Detect which cell encompasses the target text, then output its [X, Y] center coordinate. 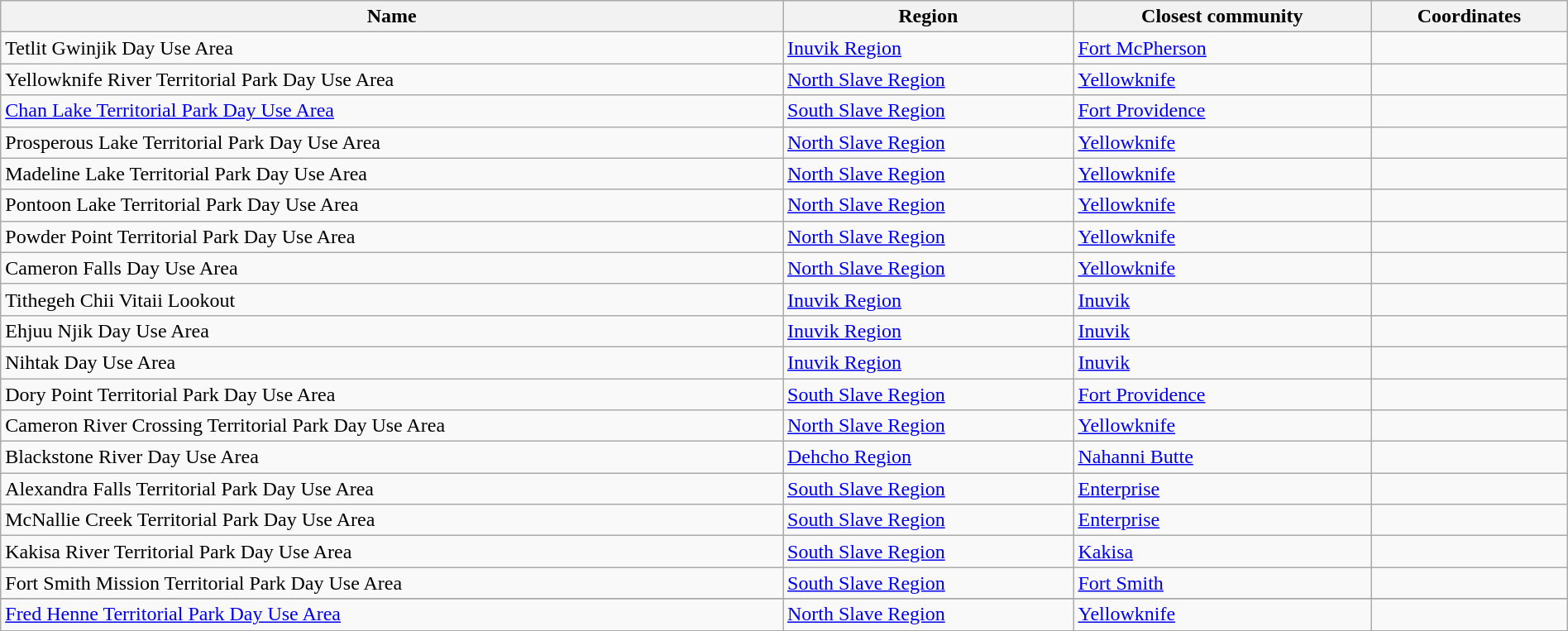
Tithegeh Chii Vitaii Lookout [392, 299]
McNallie Creek Territorial Park Day Use Area [392, 520]
Yellowknife River Territorial Park Day Use Area [392, 79]
Fort Smith Mission Territorial Park Day Use Area [392, 583]
Cameron Falls Day Use Area [392, 268]
Nihtak Day Use Area [392, 362]
Tetlit Gwinjik Day Use Area [392, 48]
Region [928, 17]
Powder Point Territorial Park Day Use Area [392, 237]
Chan Lake Territorial Park Day Use Area [392, 111]
Coordinates [1470, 17]
Name [392, 17]
Pontoon Lake Territorial Park Day Use Area [392, 205]
Closest community [1222, 17]
Ehjuu Njik Day Use Area [392, 331]
Alexandra Falls Territorial Park Day Use Area [392, 489]
Prosperous Lake Territorial Park Day Use Area [392, 142]
Nahanni Butte [1222, 457]
Madeline Lake Territorial Park Day Use Area [392, 174]
Kakisa [1222, 552]
Cameron River Crossing Territorial Park Day Use Area [392, 426]
Fort McPherson [1222, 48]
Blackstone River Day Use Area [392, 457]
Fort Smith [1222, 583]
Fred Henne Territorial Park Day Use Area [392, 614]
Dehcho Region [928, 457]
Kakisa River Territorial Park Day Use Area [392, 552]
Dory Point Territorial Park Day Use Area [392, 394]
